Locate the cell with the specified text and output its (x, y) center coordinate. 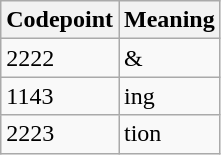
& (169, 58)
ing (169, 96)
Meaning (169, 20)
tion (169, 134)
2222 (60, 58)
1143 (60, 96)
Codepoint (60, 20)
2223 (60, 134)
